Scan for the cell matching the given text and deliver its (X, Y) coordinate at center. 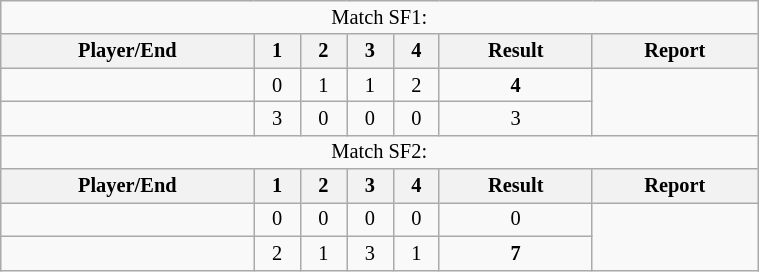
Match SF2: (380, 152)
7 (515, 253)
Match SF1: (380, 17)
